Provide the [X, Y] coordinate of the cell's center where the given text is located.  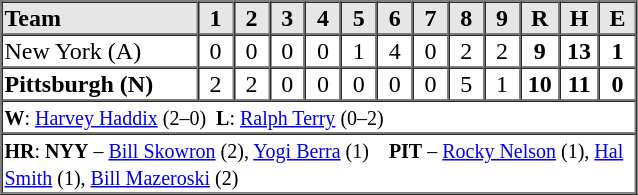
W: Harvey Haddix (2–0) L: Ralph Terry (0–2) [319, 116]
13 [578, 50]
E [618, 18]
10 [540, 84]
3 [287, 18]
Pittsburgh (N) [100, 84]
8 [466, 18]
R [540, 18]
11 [578, 84]
7 [431, 18]
H [578, 18]
New York (A) [100, 50]
Team [100, 18]
HR: NYY – Bill Skowron (2), Yogi Berra (1) PIT – Rocky Nelson (1), Hal Smith (1), Bill Mazeroski (2) [319, 164]
6 [395, 18]
